Locate the cell with the specified text and output its [x, y] center coordinate. 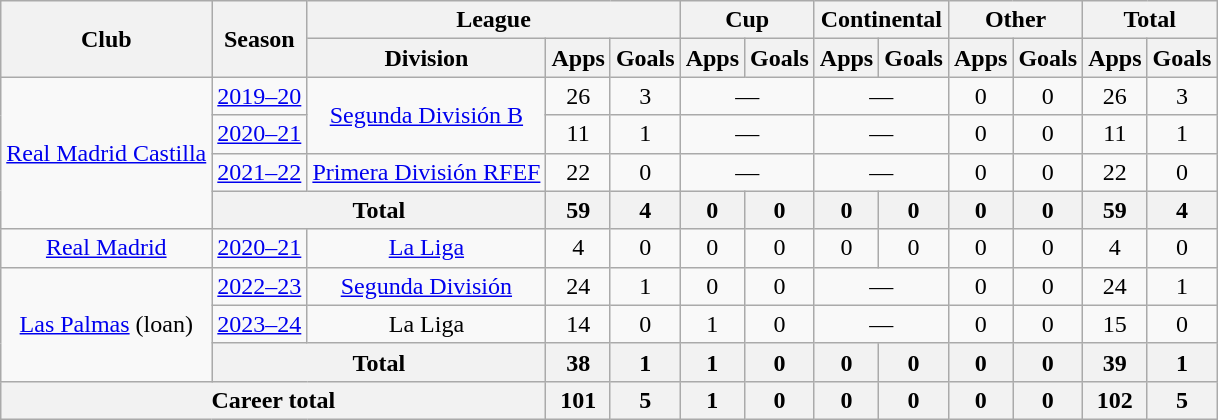
14 [578, 324]
Cup [747, 20]
Division [426, 58]
Segunda División B [426, 115]
2019–20 [260, 96]
Segunda División [426, 286]
Career total [274, 400]
Club [106, 39]
Las Palmas (loan) [106, 324]
15 [1115, 324]
Real Madrid Castilla [106, 153]
Real Madrid [106, 248]
Season [260, 39]
38 [578, 362]
2023–24 [260, 324]
101 [578, 400]
102 [1115, 400]
2021–22 [260, 172]
League [494, 20]
Other [1015, 20]
39 [1115, 362]
Primera División RFEF [426, 172]
2022–23 [260, 286]
Continental [881, 20]
